For the text-containing cell, return its midpoint in [X, Y] coordinate format. 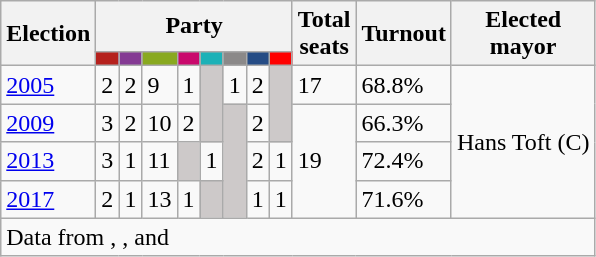
13 [160, 199]
9 [160, 85]
66.3% [404, 123]
Party [194, 26]
71.6% [404, 199]
11 [160, 161]
Totalseats [324, 34]
72.4% [404, 161]
Data from , , and [298, 237]
Electedmayor [523, 34]
Turnout [404, 34]
2009 [48, 123]
17 [324, 85]
10 [160, 123]
2017 [48, 199]
2005 [48, 85]
Hans Toft (C) [523, 142]
2013 [48, 161]
19 [324, 161]
68.8% [404, 85]
Election [48, 34]
